For the text-containing cell, return its midpoint in (X, Y) coordinate format. 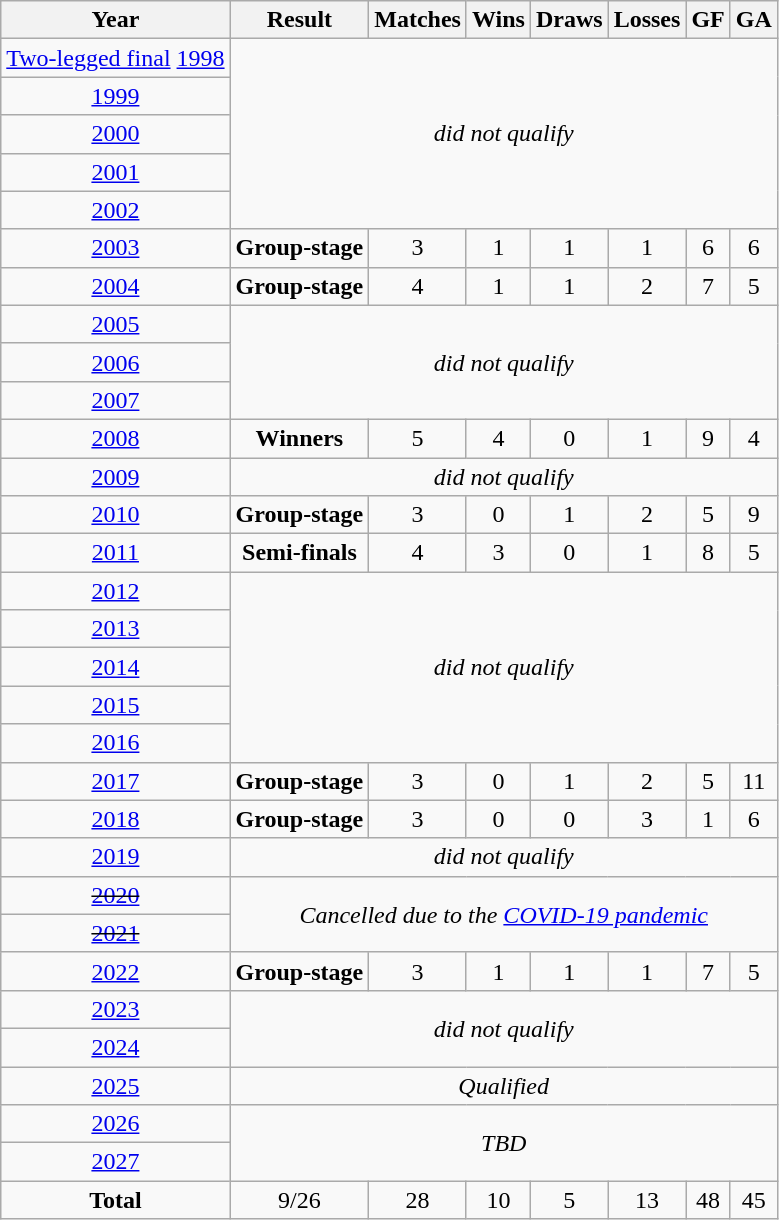
2025 (116, 1085)
1999 (116, 96)
48 (708, 1200)
2000 (116, 134)
2017 (116, 781)
Total (116, 1200)
Qualified (504, 1085)
Winners (300, 438)
2001 (116, 172)
2020 (116, 895)
2027 (116, 1162)
2024 (116, 1047)
2018 (116, 819)
2013 (116, 629)
Cancelled due to the COVID-19 pandemic (504, 914)
2004 (116, 286)
2022 (116, 971)
2016 (116, 743)
11 (754, 781)
Losses (647, 20)
2026 (116, 1124)
2012 (116, 591)
28 (418, 1200)
2023 (116, 1009)
2010 (116, 515)
Matches (418, 20)
2021 (116, 933)
2014 (116, 667)
13 (647, 1200)
2003 (116, 248)
GF (708, 20)
Semi-finals (300, 553)
2015 (116, 705)
Draws (569, 20)
2011 (116, 553)
2006 (116, 362)
2019 (116, 857)
Wins (498, 20)
9/26 (300, 1200)
GA (754, 20)
Year (116, 20)
Two-legged final 1998 (116, 58)
2009 (116, 477)
8 (708, 553)
2002 (116, 210)
45 (754, 1200)
10 (498, 1200)
2008 (116, 438)
Result (300, 20)
2007 (116, 400)
2005 (116, 324)
TBD (504, 1143)
